Search for the cell housing the specified text and yield its [x, y] center coordinate. 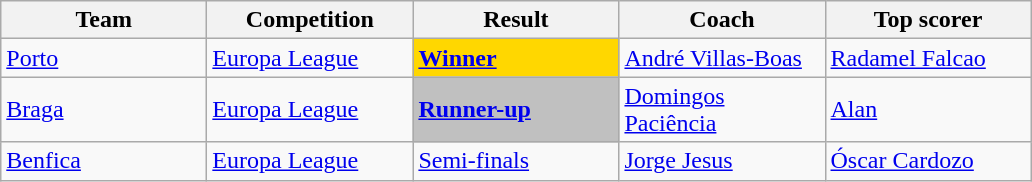
Semi-finals [516, 161]
André Villas-Boas [722, 58]
Top scorer [928, 20]
Domingos Paciência [722, 110]
Óscar Cardozo [928, 161]
Competition [310, 20]
Result [516, 20]
Alan [928, 110]
Radamel Falcao [928, 58]
Braga [104, 110]
Porto [104, 58]
Winner [516, 58]
Benfica [104, 161]
Runner-up [516, 110]
Jorge Jesus [722, 161]
Team [104, 20]
Coach [722, 20]
